Return the [X, Y] coordinate for the center point of the cell that contains the specified text.  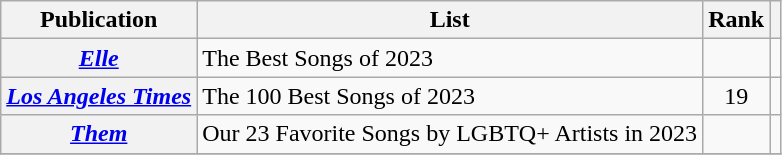
Publication [99, 20]
Los Angeles Times [99, 96]
The Best Songs of 2023 [450, 58]
Them [99, 134]
Our 23 Favorite Songs by LGBTQ+ Artists in 2023 [450, 134]
List [450, 20]
19 [736, 96]
The 100 Best Songs of 2023 [450, 96]
Elle [99, 58]
Rank [736, 20]
